Scan for the cell matching the given text and deliver its [x, y] coordinate at center. 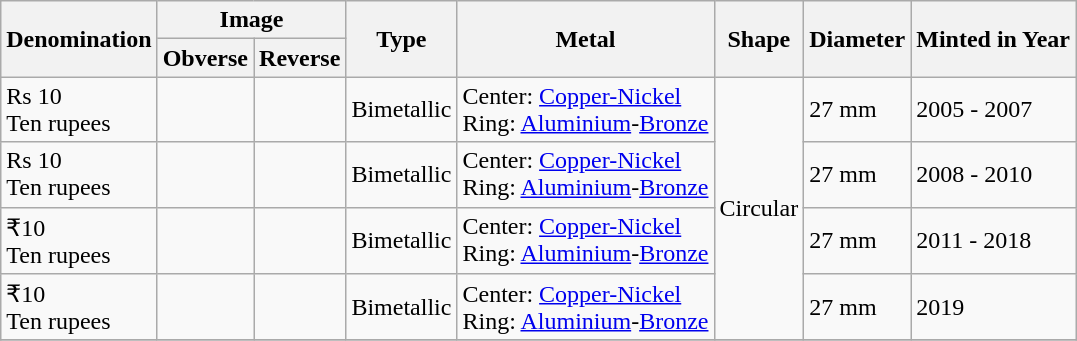
Type [402, 39]
Denomination [79, 39]
2005 - 2007 [994, 110]
Metal [586, 39]
Circular [759, 208]
Image [252, 20]
Diameter [858, 39]
2008 - 2010 [994, 174]
Obverse [205, 58]
Shape [759, 39]
2011 - 2018 [994, 240]
Reverse [300, 58]
Minted in Year [994, 39]
2019 [994, 308]
